Return the (X, Y) coordinate for the center point of the cell that contains the specified text.  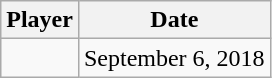
Player (40, 20)
September 6, 2018 (174, 58)
Date (174, 20)
